Return the [x, y] coordinate for the center point of the cell that contains the specified text.  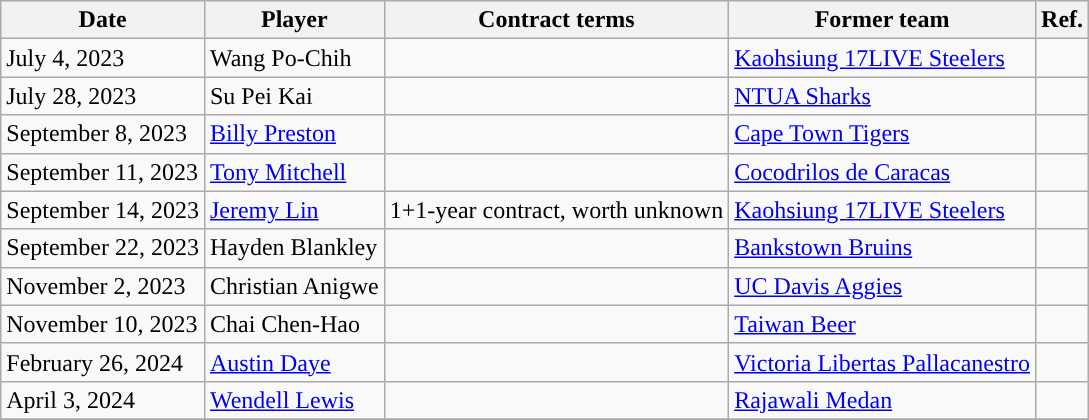
September 8, 2023 [103, 134]
Victoria Libertas Pallacanestro [882, 362]
Wendell Lewis [294, 400]
Hayden Blankley [294, 248]
Player [294, 20]
1+1-year contract, worth unknown [556, 210]
November 2, 2023 [103, 286]
Billy Preston [294, 134]
Former team [882, 20]
Ref. [1062, 20]
September 11, 2023 [103, 172]
Rajawali Medan [882, 400]
Christian Anigwe [294, 286]
Tony Mitchell [294, 172]
Austin Daye [294, 362]
July 28, 2023 [103, 96]
Cocodrilos de Caracas [882, 172]
September 14, 2023 [103, 210]
Wang Po-Chih [294, 58]
UC Davis Aggies [882, 286]
July 4, 2023 [103, 58]
November 10, 2023 [103, 324]
Jeremy Lin [294, 210]
Cape Town Tigers [882, 134]
September 22, 2023 [103, 248]
April 3, 2024 [103, 400]
Chai Chen-Hao [294, 324]
Taiwan Beer [882, 324]
Bankstown Bruins [882, 248]
Date [103, 20]
February 26, 2024 [103, 362]
Su Pei Kai [294, 96]
Contract terms [556, 20]
NTUA Sharks [882, 96]
